Extract the [x, y] coordinate from the center of the cell holding the provided text.  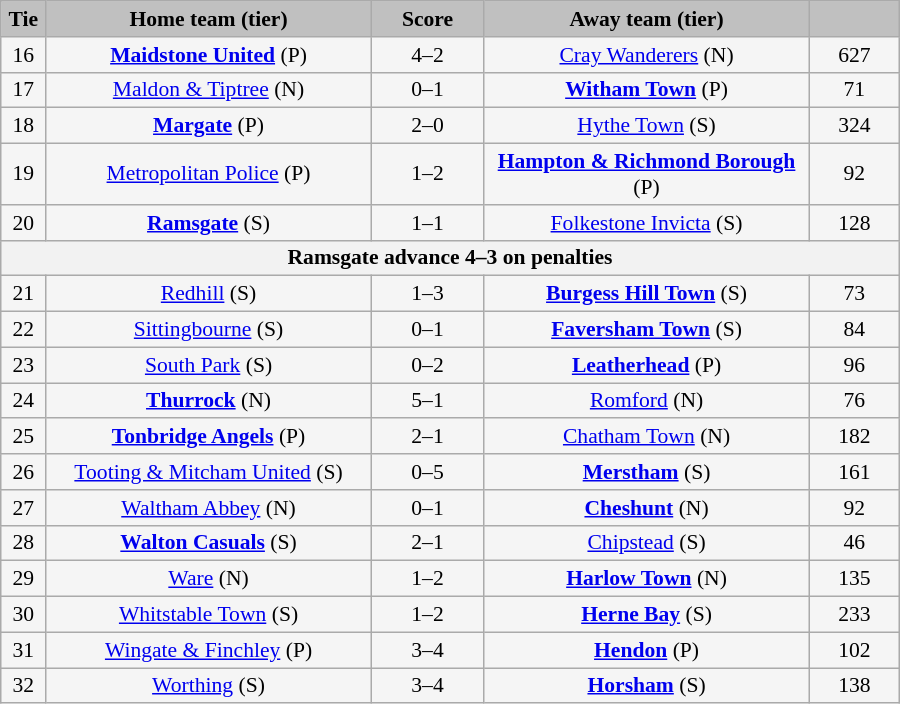
Away team (tier) [647, 19]
22 [24, 330]
5–1 [427, 401]
Romford (N) [647, 401]
Chatham Town (N) [647, 437]
73 [854, 294]
Redhill (S) [209, 294]
Score [427, 19]
31 [24, 650]
Home team (tier) [209, 19]
18 [24, 126]
2–0 [427, 126]
135 [854, 579]
Maldon & Tiptree (N) [209, 90]
Maidstone United (P) [209, 55]
Merstham (S) [647, 472]
Chipstead (S) [647, 543]
21 [24, 294]
1–3 [427, 294]
19 [24, 174]
24 [24, 401]
25 [24, 437]
627 [854, 55]
46 [854, 543]
16 [24, 55]
161 [854, 472]
Thurrock (N) [209, 401]
Hampton & Richmond Borough (P) [647, 174]
Cheshunt (N) [647, 508]
Horsham (S) [647, 686]
Walton Casuals (S) [209, 543]
Ramsgate advance 4–3 on penalties [450, 258]
Hendon (P) [647, 650]
138 [854, 686]
Wingate & Finchley (P) [209, 650]
233 [854, 615]
Metropolitan Police (P) [209, 174]
128 [854, 223]
Tie [24, 19]
Folkestone Invicta (S) [647, 223]
23 [24, 365]
Ramsgate (S) [209, 223]
1–1 [427, 223]
76 [854, 401]
26 [24, 472]
Worthing (S) [209, 686]
0–2 [427, 365]
Tonbridge Angels (P) [209, 437]
Herne Bay (S) [647, 615]
102 [854, 650]
Margate (P) [209, 126]
Leatherhead (P) [647, 365]
20 [24, 223]
27 [24, 508]
Burgess Hill Town (S) [647, 294]
71 [854, 90]
Ware (N) [209, 579]
Tooting & Mitcham United (S) [209, 472]
Cray Wanderers (N) [647, 55]
84 [854, 330]
29 [24, 579]
Waltham Abbey (N) [209, 508]
0–5 [427, 472]
96 [854, 365]
Witham Town (P) [647, 90]
324 [854, 126]
4–2 [427, 55]
Faversham Town (S) [647, 330]
30 [24, 615]
Whitstable Town (S) [209, 615]
South Park (S) [209, 365]
28 [24, 543]
17 [24, 90]
182 [854, 437]
Harlow Town (N) [647, 579]
Hythe Town (S) [647, 126]
32 [24, 686]
Sittingbourne (S) [209, 330]
